For the text-containing cell, return its midpoint in (X, Y) coordinate format. 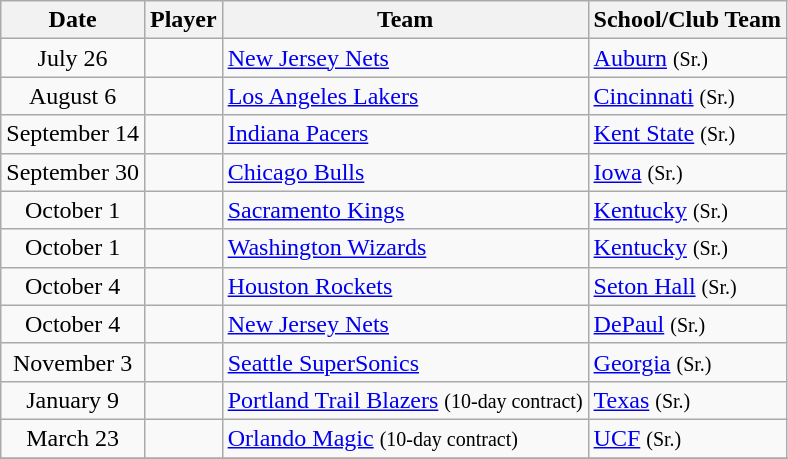
School/Club Team (687, 20)
Houston Rockets (405, 286)
January 9 (73, 400)
July 26 (73, 58)
DePaul (Sr.) (687, 324)
Orlando Magic (10-day contract) (405, 438)
March 23 (73, 438)
Date (73, 20)
Seton Hall (Sr.) (687, 286)
Indiana Pacers (405, 134)
Team (405, 20)
September 30 (73, 172)
Los Angeles Lakers (405, 96)
Texas (Sr.) (687, 400)
November 3 (73, 362)
Washington Wizards (405, 248)
Player (183, 20)
August 6 (73, 96)
September 14 (73, 134)
Chicago Bulls (405, 172)
Portland Trail Blazers (10-day contract) (405, 400)
Cincinnati (Sr.) (687, 96)
Auburn (Sr.) (687, 58)
Georgia (Sr.) (687, 362)
UCF (Sr.) (687, 438)
Kent State (Sr.) (687, 134)
Sacramento Kings (405, 210)
Iowa (Sr.) (687, 172)
Seattle SuperSonics (405, 362)
